Capture the cell that displays the provided text and extract its (X, Y) central coordinate. 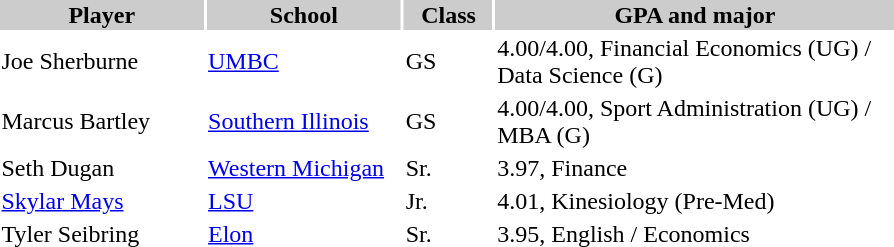
Skylar Mays (102, 201)
School (304, 15)
Player (102, 15)
4.00/4.00, Financial Economics (UG) / Data Science (G) (695, 62)
4.00/4.00, Sport Administration (UG) / MBA (G) (695, 122)
UMBC (304, 62)
Seth Dugan (102, 168)
LSU (304, 201)
Class (448, 15)
GPA and major (695, 15)
4.01, Kinesiology (Pre-Med) (695, 201)
3.97, Finance (695, 168)
Western Michigan (304, 168)
Jr. (448, 201)
Joe Sherburne (102, 62)
Marcus Bartley (102, 122)
Southern Illinois (304, 122)
Sr. (448, 168)
